Pinpoint the cell where the given text exists, returning its [x, y] midpoint coordinate. 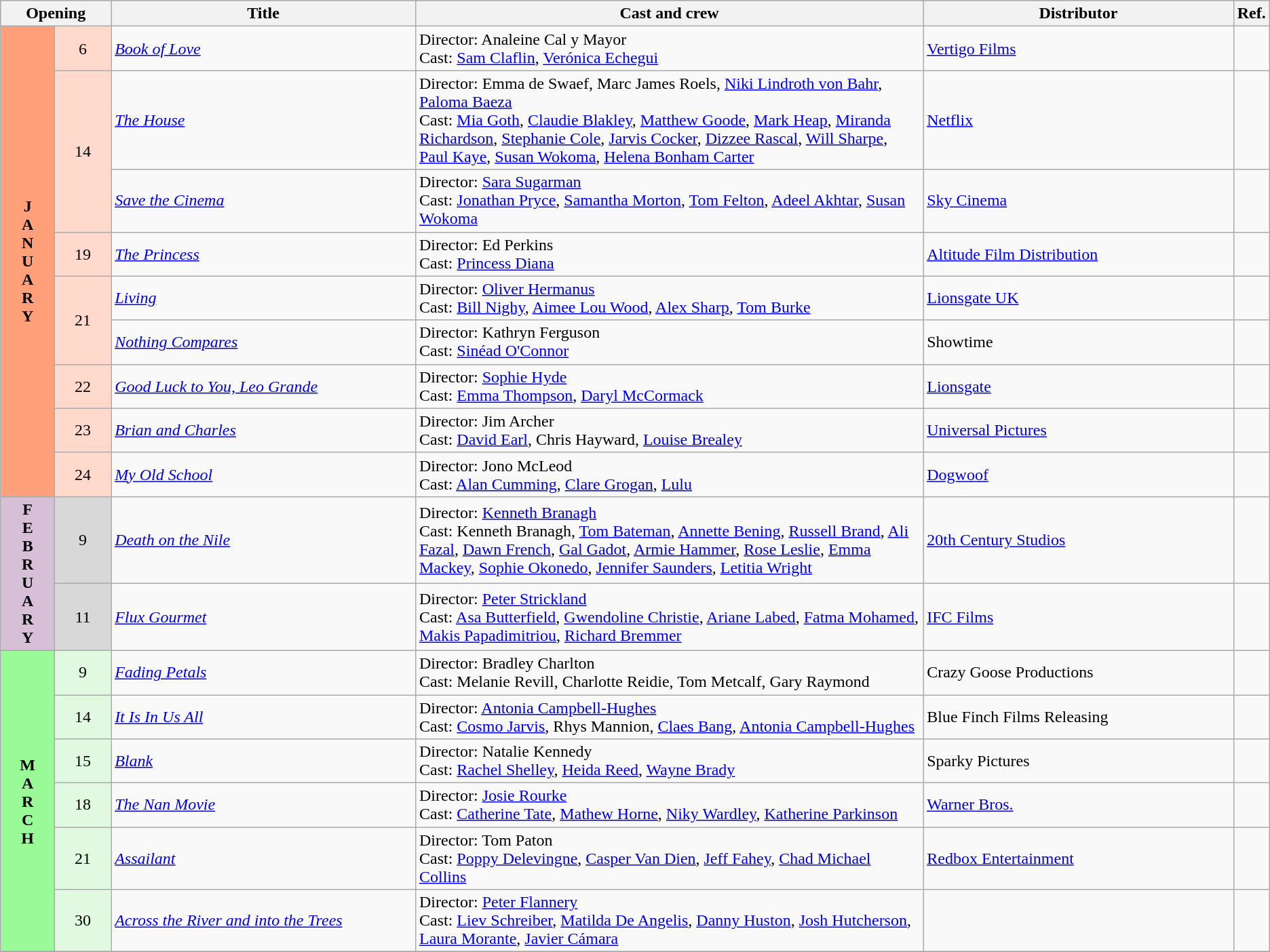
Director: Peter Flannery Cast: Liev Schreiber, Matilda De Angelis, Danny Huston, Josh Hutcherson, Laura Morante, Javier Cámara [669, 921]
Director: Sophie Hyde Cast: Emma Thompson, Daryl McCormack [669, 386]
23 [83, 430]
Director: Oliver Hermanus Cast: Bill Nighy, Aimee Lou Wood, Alex Sharp, Tom Burke [669, 298]
Crazy Goose Productions [1079, 673]
Netflix [1079, 120]
The Nan Movie [263, 806]
Distributor [1079, 14]
Fading Petals [263, 673]
Altitude Film Distribution [1079, 254]
Assailant [263, 858]
IFC Films [1079, 617]
Death on the Nile [263, 540]
My Old School [263, 475]
Save the Cinema [263, 201]
Warner Bros. [1079, 806]
15 [83, 761]
24 [83, 475]
Director: Peter Strickland Cast: Asa Butterfield, Gwendoline Christie, Ariane Labed, Fatma Mohamed, Makis Papadimitriou, Richard Bremmer [669, 617]
30 [83, 921]
Opening [56, 14]
The House [263, 120]
MARCH [28, 801]
Brian and Charles [263, 430]
22 [83, 386]
Living [263, 298]
FEBRUARY [28, 574]
Director: Josie Rourke Cast: Catherine Tate, Mathew Horne, Niky Wardley, Katherine Parkinson [669, 806]
Good Luck to You, Leo Grande [263, 386]
Across the River and into the Trees [263, 921]
Director: Antonia Campbell-Hughes Cast: Cosmo Jarvis, Rhys Mannion, Claes Bang, Antonia Campbell-Hughes [669, 716]
Director: Analeine Cal y Mayor Cast: Sam Claflin, Verónica Echegui [669, 49]
JANUARY [28, 262]
Vertigo Films [1079, 49]
Blank [263, 761]
Director: Sara Sugarman Cast: Jonathan Pryce, Samantha Morton, Tom Felton, Adeel Akhtar, Susan Wokoma [669, 201]
Title [263, 14]
The Princess [263, 254]
Sky Cinema [1079, 201]
It Is In Us All [263, 716]
Ref. [1251, 14]
Director: Tom Paton Cast: Poppy Delevingne, Casper Van Dien, Jeff Fahey, Chad Michael Collins [669, 858]
18 [83, 806]
Director: Bradley CharltonCast: Melanie Revill, Charlotte Reidie, Tom Metcalf, Gary Raymond [669, 673]
Cast and crew [669, 14]
Book of Love [263, 49]
Director: Kathryn Ferguson Cast: Sinéad O'Connor [669, 342]
Sparky Pictures [1079, 761]
Flux Gourmet [263, 617]
Director: Natalie Kennedy Cast: Rachel Shelley, Heida Reed, Wayne Brady [669, 761]
Universal Pictures [1079, 430]
19 [83, 254]
Director: Jono McLeod Cast: Alan Cumming, Clare Grogan, Lulu [669, 475]
20th Century Studios [1079, 540]
11 [83, 617]
Blue Finch Films Releasing [1079, 716]
Director: Ed Perkins Cast: Princess Diana [669, 254]
Lionsgate [1079, 386]
Showtime [1079, 342]
Lionsgate UK [1079, 298]
6 [83, 49]
Dogwoof [1079, 475]
Redbox Entertainment [1079, 858]
Director: Jim Archer Cast: David Earl, Chris Hayward, Louise Brealey [669, 430]
Nothing Compares [263, 342]
